Detect which cell encompasses the target text, then output its [x, y] center coordinate. 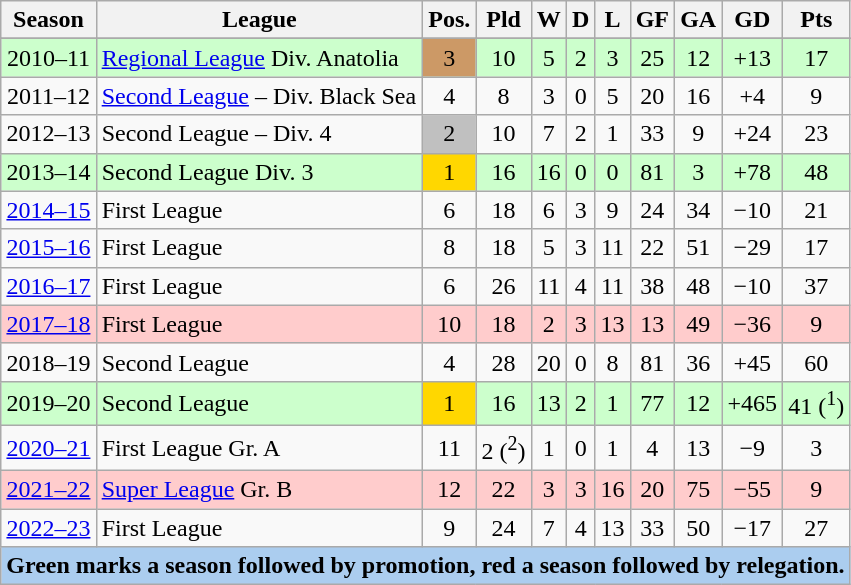
−17 [752, 528]
Second League – Div. Black Sea [260, 96]
−9 [752, 448]
21 [816, 210]
2022–23 [48, 528]
GA [698, 20]
GF [652, 20]
+24 [752, 134]
2016–17 [48, 286]
L [612, 20]
2014–15 [48, 210]
60 [816, 362]
+13 [752, 58]
51 [698, 248]
Super League Gr. B [260, 489]
2 (2) [504, 448]
2018–19 [48, 362]
Second League Div. 3 [260, 172]
+78 [752, 172]
23 [816, 134]
+465 [752, 404]
2020–21 [48, 448]
+4 [752, 96]
Pld [504, 20]
75 [698, 489]
2015–16 [48, 248]
50 [698, 528]
−55 [752, 489]
26 [504, 286]
49 [698, 324]
2010–11 [48, 58]
77 [652, 404]
−29 [752, 248]
Pos. [450, 20]
2021–22 [48, 489]
2013–14 [48, 172]
First League Gr. A [260, 448]
27 [816, 528]
−36 [752, 324]
28 [504, 362]
25 [652, 58]
2011–12 [48, 96]
2017–18 [48, 324]
Pts [816, 20]
36 [698, 362]
41 (1) [816, 404]
Season [48, 20]
D [580, 20]
+45 [752, 362]
W [548, 20]
37 [816, 286]
GD [752, 20]
League [260, 20]
34 [698, 210]
Regional League Div. Anatolia [260, 58]
2019–20 [48, 404]
Green marks a season followed by promotion, red a season followed by relegation. [426, 566]
38 [652, 286]
Second League – Div. 4 [260, 134]
2012–13 [48, 134]
